Provide the (X, Y) coordinate of the cell's center where the given text is located.  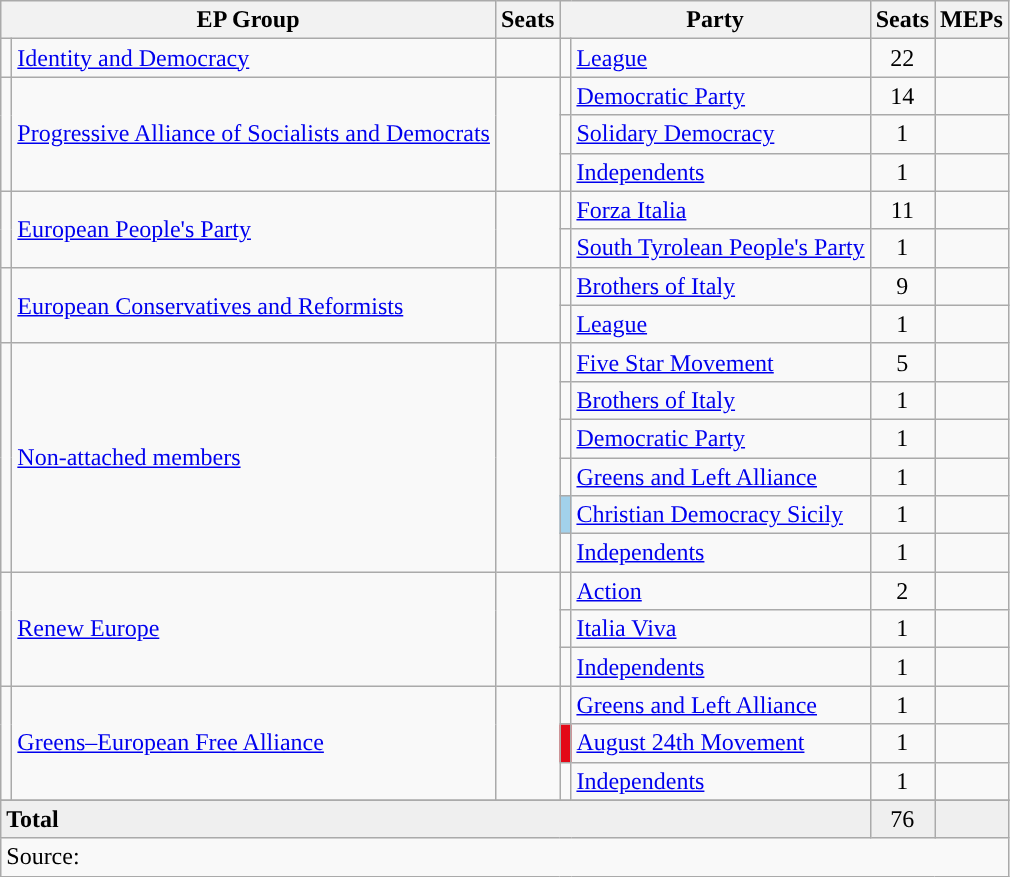
Total (436, 819)
Progressive Alliance of Socialists and Democrats (254, 134)
9 (902, 286)
Christian Democracy Sicily (720, 515)
August 24th Movement (720, 743)
South Tyrolean People's Party (720, 248)
Solidary Democracy (720, 134)
European People's Party (254, 229)
Source: (505, 857)
MEPs (972, 20)
14 (902, 96)
Renew Europe (254, 629)
22 (902, 58)
5 (902, 362)
Italia Viva (720, 629)
Party (715, 20)
Five Star Movement (720, 362)
Non-attached members (254, 457)
Greens–European Free Alliance (254, 743)
2 (902, 591)
EP Group (248, 20)
European Conservatives and Reformists (254, 305)
Forza Italia (720, 210)
Action (720, 591)
Identity and Democracy (254, 58)
11 (902, 210)
76 (902, 819)
